From the cell containing the given text, extract its center point as (X, Y) coordinate. 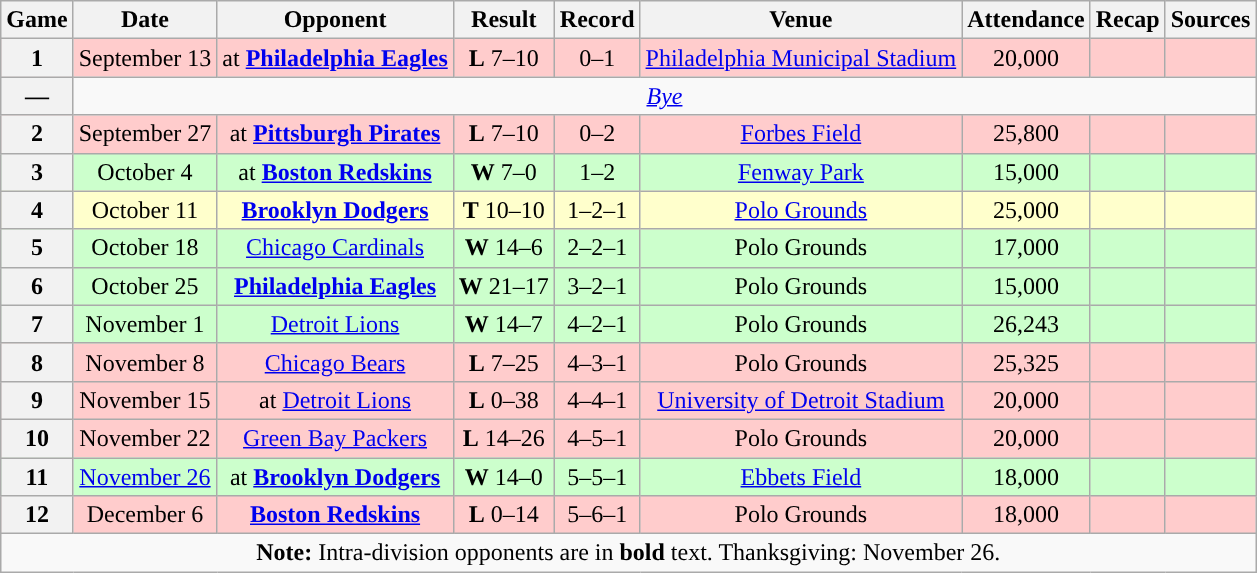
11 (37, 477)
W 21–17 (504, 286)
W 14–0 (504, 477)
4–4–1 (597, 400)
Chicago Bears (335, 362)
at Boston Redskins (335, 172)
October 4 (145, 172)
November 26 (145, 477)
L 7–25 (504, 362)
September 13 (145, 58)
Brooklyn Dodgers (335, 210)
Ebbets Field (801, 477)
Game (37, 20)
W 7–0 (504, 172)
Boston Redskins (335, 515)
at Pittsburgh Pirates (335, 134)
12 (37, 515)
26,243 (1026, 324)
Opponent (335, 20)
October 11 (145, 210)
5–6–1 (597, 515)
at Detroit Lions (335, 400)
4–2–1 (597, 324)
W 14–6 (504, 248)
L 14–26 (504, 438)
Philadelphia Eagles (335, 286)
10 (37, 438)
8 (37, 362)
Recap (1128, 20)
17,000 (1026, 248)
Date (145, 20)
November 8 (145, 362)
Venue (801, 20)
October 18 (145, 248)
Philadelphia Municipal Stadium (801, 58)
at Brooklyn Dodgers (335, 477)
November 15 (145, 400)
November 1 (145, 324)
9 (37, 400)
25,325 (1026, 362)
7 (37, 324)
September 27 (145, 134)
3–2–1 (597, 286)
0–1 (597, 58)
November 22 (145, 438)
2–2–1 (597, 248)
December 6 (145, 515)
Sources (1210, 20)
2 (37, 134)
L 0–38 (504, 400)
5 (37, 248)
25,800 (1026, 134)
Chicago Cardinals (335, 248)
Detroit Lions (335, 324)
1–2–1 (597, 210)
0–2 (597, 134)
3 (37, 172)
Forbes Field (801, 134)
1–2 (597, 172)
— (37, 96)
4–3–1 (597, 362)
W 14–7 (504, 324)
T 10–10 (504, 210)
Result (504, 20)
Fenway Park (801, 172)
1 (37, 58)
October 25 (145, 286)
University of Detroit Stadium (801, 400)
Bye (664, 96)
4 (37, 210)
at Philadelphia Eagles (335, 58)
25,000 (1026, 210)
Attendance (1026, 20)
Note: Intra-division opponents are in bold text. Thanksgiving: November 26. (628, 553)
5–5–1 (597, 477)
Record (597, 20)
4–5–1 (597, 438)
Green Bay Packers (335, 438)
6 (37, 286)
L 0–14 (504, 515)
